Return the [x, y] coordinate for the center point of the cell that contains the specified text.  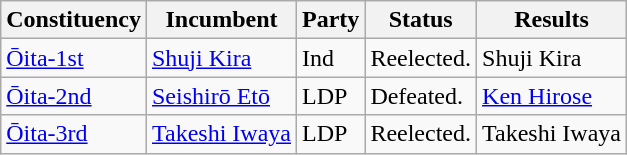
Ōita-3rd [74, 134]
Ken Hirose [552, 96]
Status [421, 20]
Results [552, 20]
Seishirō Etō [221, 96]
Constituency [74, 20]
Ind [330, 58]
Party [330, 20]
Defeated. [421, 96]
Ōita-1st [74, 58]
Incumbent [221, 20]
Ōita-2nd [74, 96]
